Return the (x, y) coordinate for the center point of the cell that contains the specified text.  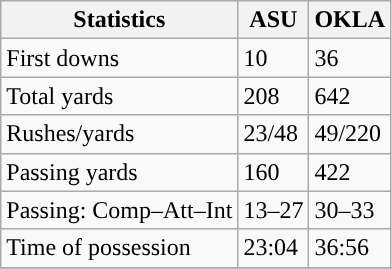
36:56 (350, 248)
642 (350, 96)
160 (274, 172)
208 (274, 96)
13–27 (274, 210)
36 (350, 58)
Passing yards (120, 172)
23:04 (274, 248)
49/220 (350, 134)
23/48 (274, 134)
30–33 (350, 210)
Passing: Comp–Att–Int (120, 210)
Statistics (120, 20)
Time of possession (120, 248)
Rushes/yards (120, 134)
Total yards (120, 96)
OKLA (350, 20)
10 (274, 58)
ASU (274, 20)
422 (350, 172)
First downs (120, 58)
